Determine the [x, y] coordinate at the center of the cell enclosing the given text.  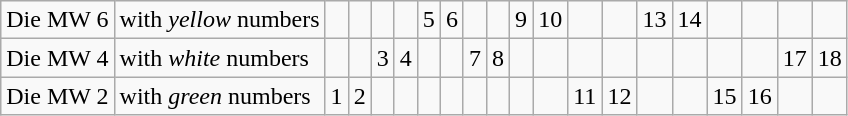
11 [585, 96]
15 [724, 96]
13 [654, 20]
Die MW 4 [58, 58]
7 [474, 58]
Die MW 6 [58, 20]
10 [550, 20]
with green numbers [220, 96]
1 [336, 96]
with yellow numbers [220, 20]
3 [382, 58]
6 [452, 20]
8 [498, 58]
16 [760, 96]
4 [406, 58]
9 [522, 20]
14 [690, 20]
17 [794, 58]
18 [830, 58]
12 [620, 96]
2 [360, 96]
with white numbers [220, 58]
5 [428, 20]
Die MW 2 [58, 96]
